Detect which cell encompasses the target text, then output its [X, Y] center coordinate. 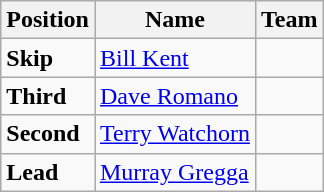
Team [289, 20]
Second [48, 134]
Dave Romano [174, 96]
Position [48, 20]
Lead [48, 172]
Third [48, 96]
Murray Gregga [174, 172]
Name [174, 20]
Bill Kent [174, 58]
Skip [48, 58]
Terry Watchorn [174, 134]
